Search for the cell housing the specified text and yield its [x, y] center coordinate. 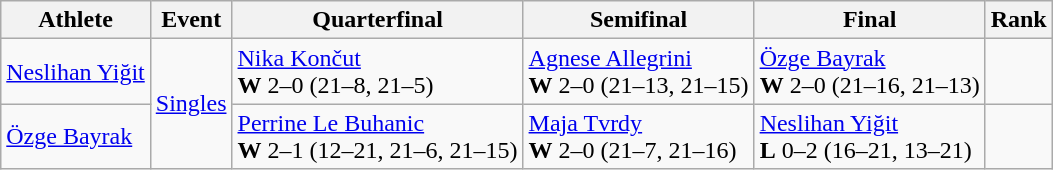
Semifinal [638, 20]
Özge BayrakW 2–0 (21–16, 21–13) [870, 72]
Rank [1018, 20]
Özge Bayrak [76, 136]
Neslihan YiğitL 0–2 (16–21, 13–21) [870, 136]
Neslihan Yiğit [76, 72]
Singles [191, 104]
Final [870, 20]
Event [191, 20]
Athlete [76, 20]
Agnese AllegriniW 2–0 (21–13, 21–15) [638, 72]
Nika KončutW 2–0 (21–8, 21–5) [378, 72]
Quarterfinal [378, 20]
Perrine Le BuhanicW 2–1 (12–21, 21–6, 21–15) [378, 136]
Maja TvrdyW 2–0 (21–7, 21–16) [638, 136]
